Search for the cell housing the specified text and yield its (X, Y) center coordinate. 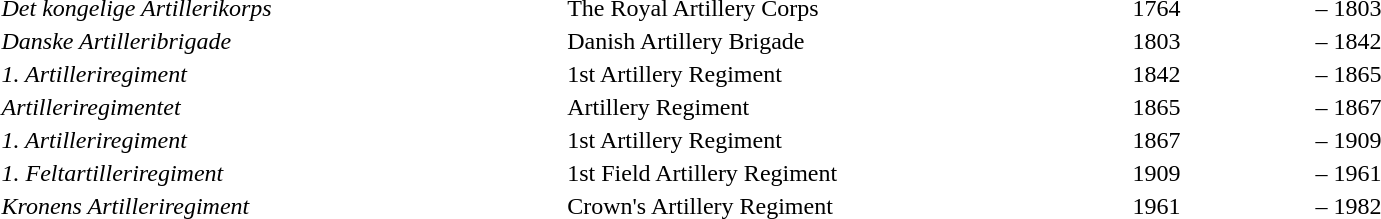
1909 (1221, 173)
Artillery Regiment (847, 107)
1803 (1221, 41)
1st Field Artillery Regiment (847, 173)
Danske Artilleribrigade (282, 41)
1. Feltartilleriregiment (282, 173)
1865 (1221, 107)
1867 (1221, 140)
1842 (1221, 74)
Danish Artillery Brigade (847, 41)
Artilleriregimentet (282, 107)
